Locate the cell with the specified text and output its (X, Y) center coordinate. 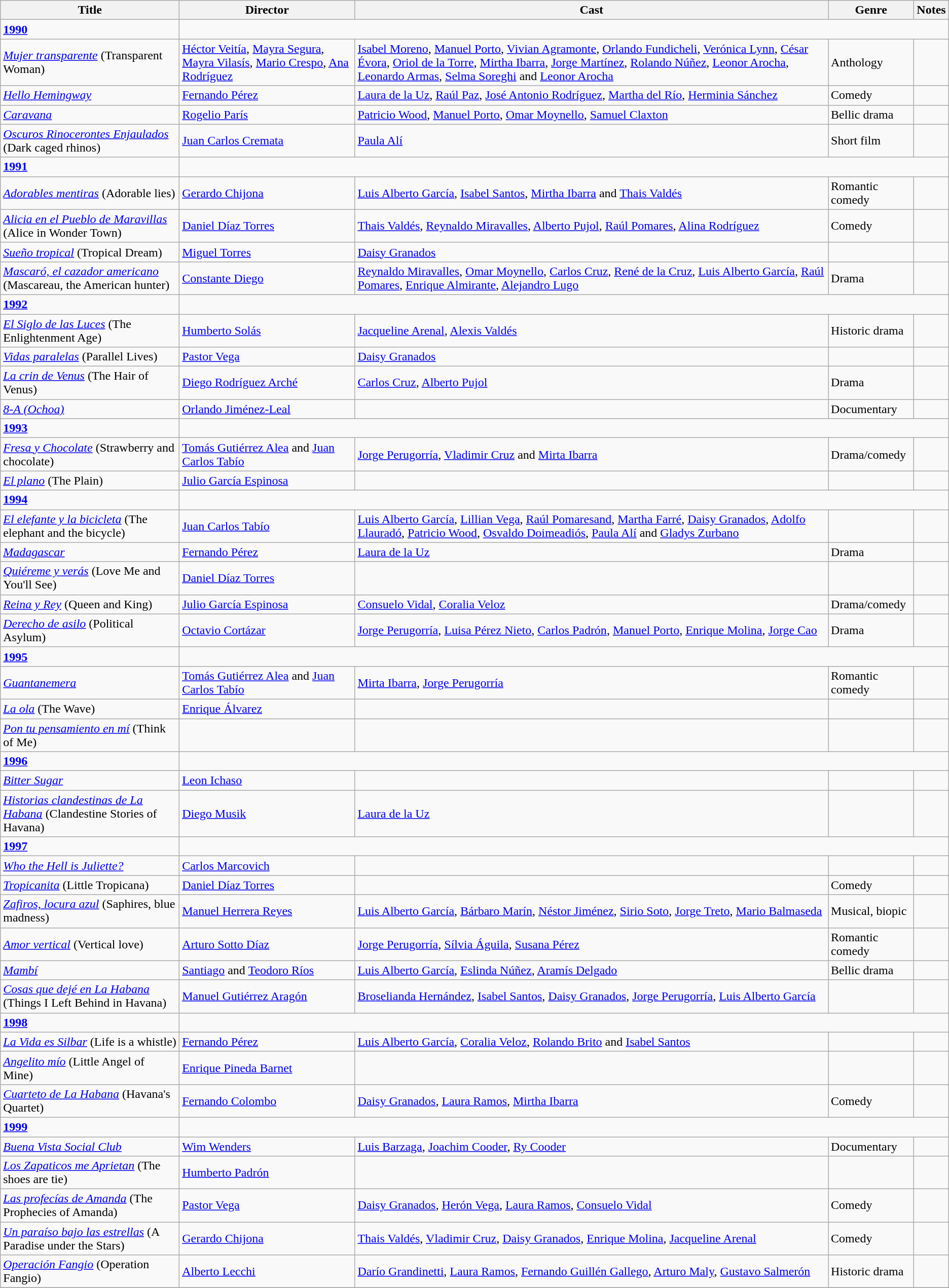
Thais Valdés, Vladimir Cruz, Daisy Granados, Enrique Molina, Jacqueline Arenal (592, 1239)
La crin de Venus (The Hair of Venus) (90, 383)
1992 (90, 304)
Octavio Cortázar (267, 631)
Operación Fangio (Operation Fangio) (90, 1271)
Genre (871, 10)
Luis Alberto García, Isabel Santos, Mirtha Ibarra and Thais Valdés (592, 193)
Humberto Solás (267, 330)
Constante Diego (267, 278)
Un paraíso bajo las estrellas (A Paradise under the Stars) (90, 1239)
Enrique Pineda Barnet (267, 1068)
Tropicanita (Little Tropicana) (90, 885)
La ola (The Wave) (90, 709)
Quiéreme y verás (Love Me and You'll See) (90, 578)
Daisy Granados, Laura Ramos, Mirtha Ibarra (592, 1101)
1991 (90, 167)
Héctor Veitía, Mayra Segura, Mayra Vilasís, Mario Crespo, Ana Rodríguez (267, 62)
1995 (90, 656)
Jorge Perugorría, Vladimir Cruz and Mirta Ibarra (592, 454)
El elefante y la bicicleta (The elephant and the bicycle) (90, 526)
Luis Barzaga, Joachim Cooder, Ry Cooder (592, 1146)
Carlos Marcovich (267, 866)
Wim Wenders (267, 1146)
Luis Alberto García, Eslinda Núñez, Aramís Delgado (592, 970)
1994 (90, 500)
Anthology (871, 62)
1996 (90, 761)
Mambí (90, 970)
Carlos Cruz, Alberto Pujol (592, 383)
Cuarteto de La Habana (Havana's Quartet) (90, 1101)
Reynaldo Miravalles, Omar Moynello, Carlos Cruz, René de la Cruz, Luis Alberto García, Raúl Pomares, Enrique Almirante, Alejandro Lugo (592, 278)
Santiago and Teodoro Ríos (267, 970)
Daisy Granados, Herón Vega, Laura Ramos, Consuelo Vidal (592, 1205)
Hello Hemingway (90, 95)
Title (90, 10)
1998 (90, 1022)
Rogelio París (267, 115)
Luis Alberto García, Bárbaro Marín, Néstor Jiménez, Sirio Soto, Jorge Treto, Mario Balmaseda (592, 911)
Cosas que dejé en La Habana (Things I Left Behind in Havana) (90, 997)
Jorge Perugorría, Luisa Pérez Nieto, Carlos Padrón, Manuel Porto, Enrique Molina, Jorge Cao (592, 631)
Orlando Jiménez-Leal (267, 409)
Mujer transparente (Transparent Woman) (90, 62)
Short film (871, 141)
Darío Grandinetti, Laura Ramos, Fernando Guillén Gallego, Arturo Maly, Gustavo Salmerón (592, 1271)
Pon tu pensamiento en mí (Think of Me) (90, 735)
El Siglo de las Luces (The Enlightenment Age) (90, 330)
Amor vertical (Vertical love) (90, 944)
Manuel Gutiérrez Aragón (267, 997)
Luis Alberto García, Coralia Veloz, Rolando Brito and Isabel Santos (592, 1042)
Zafiros, locura azul (Saphires, blue madness) (90, 911)
Thais Valdés, Reynaldo Miravalles, Alberto Pujol, Raúl Pomares, Alina Rodríguez (592, 226)
Juan Carlos Tabío (267, 526)
Juan Carlos Cremata (267, 141)
1999 (90, 1127)
Arturo Sotto Díaz (267, 944)
Paula Alí (592, 141)
Mascaró, el cazador americano (Mascareau, the American hunter) (90, 278)
Who the Hell is Juliette? (90, 866)
Diego Musik (267, 814)
Humberto Padrón (267, 1173)
1997 (90, 847)
Historias clandestinas de La Habana (Clandestine Stories of Havana) (90, 814)
Diego Rodríguez Arché (267, 383)
8-A (Ochoa) (90, 409)
1993 (90, 428)
Musical, biopic (871, 911)
Leon Ichaso (267, 781)
Alicia en el Pueblo de Maravillas (Alice in Wonder Town) (90, 226)
Madagascar (90, 552)
Sueño tropical (Tropical Dream) (90, 252)
1990 (90, 29)
Cast (592, 10)
Consuelo Vidal, Coralia Veloz (592, 604)
Adorables mentiras (Adorable lies) (90, 193)
Bitter Sugar (90, 781)
Las profecías de Amanda (The Prophecies of Amanda) (90, 1205)
Buena Vista Social Club (90, 1146)
Jacqueline Arenal, Alexis Valdés (592, 330)
Director (267, 10)
Laura de la Uz, Raúl Paz, José Antonio Rodríguez, Martha del Río, Herminia Sánchez (592, 95)
Oscuros Rinocerontes Enjaulados (Dark caged rhinos) (90, 141)
Alberto Lecchi (267, 1271)
Notes (931, 10)
Jorge Perugorría, Sílvia Águila, Susana Pérez (592, 944)
Reina y Rey (Queen and King) (90, 604)
Angelito mío (Little Angel of Mine) (90, 1068)
Enrique Álvarez (267, 709)
Patricio Wood, Manuel Porto, Omar Moynello, Samuel Claxton (592, 115)
Guantanemera (90, 682)
Caravana (90, 115)
Manuel Herrera Reyes (267, 911)
Derecho de asilo (Political Asylum) (90, 631)
Fresa y Chocolate (Strawberry and chocolate) (90, 454)
La Vida es Silbar (Life is a whistle) (90, 1042)
Miguel Torres (267, 252)
Vidas paralelas (Parallel Lives) (90, 357)
Broselianda Hernández, Isabel Santos, Daisy Granados, Jorge Perugorría, Luis Alberto García (592, 997)
Fernando Colombo (267, 1101)
Mirta Ibarra, Jorge Perugorría (592, 682)
Los Zapaticos me Aprietan (The shoes are tie) (90, 1173)
El plano (The Plain) (90, 481)
